Output the (X, Y) coordinate of the center of the cell containing the given text.  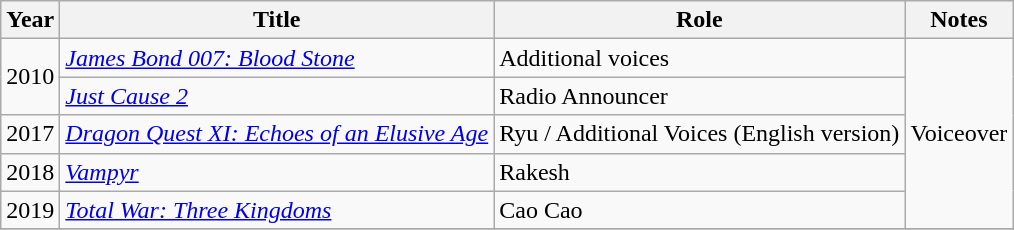
Role (700, 20)
Cao Cao (700, 210)
2017 (30, 134)
Ryu / Additional Voices (English version) (700, 134)
2010 (30, 77)
Vampyr (277, 172)
2019 (30, 210)
Rakesh (700, 172)
Radio Announcer (700, 96)
Notes (959, 20)
Dragon Quest XI: Echoes of an Elusive Age (277, 134)
Total War: Three Kingdoms (277, 210)
2018 (30, 172)
Voiceover (959, 134)
Year (30, 20)
Title (277, 20)
Additional voices (700, 58)
James Bond 007: Blood Stone (277, 58)
Just Cause 2 (277, 96)
